Scan for the cell matching the given text and deliver its [X, Y] coordinate at center. 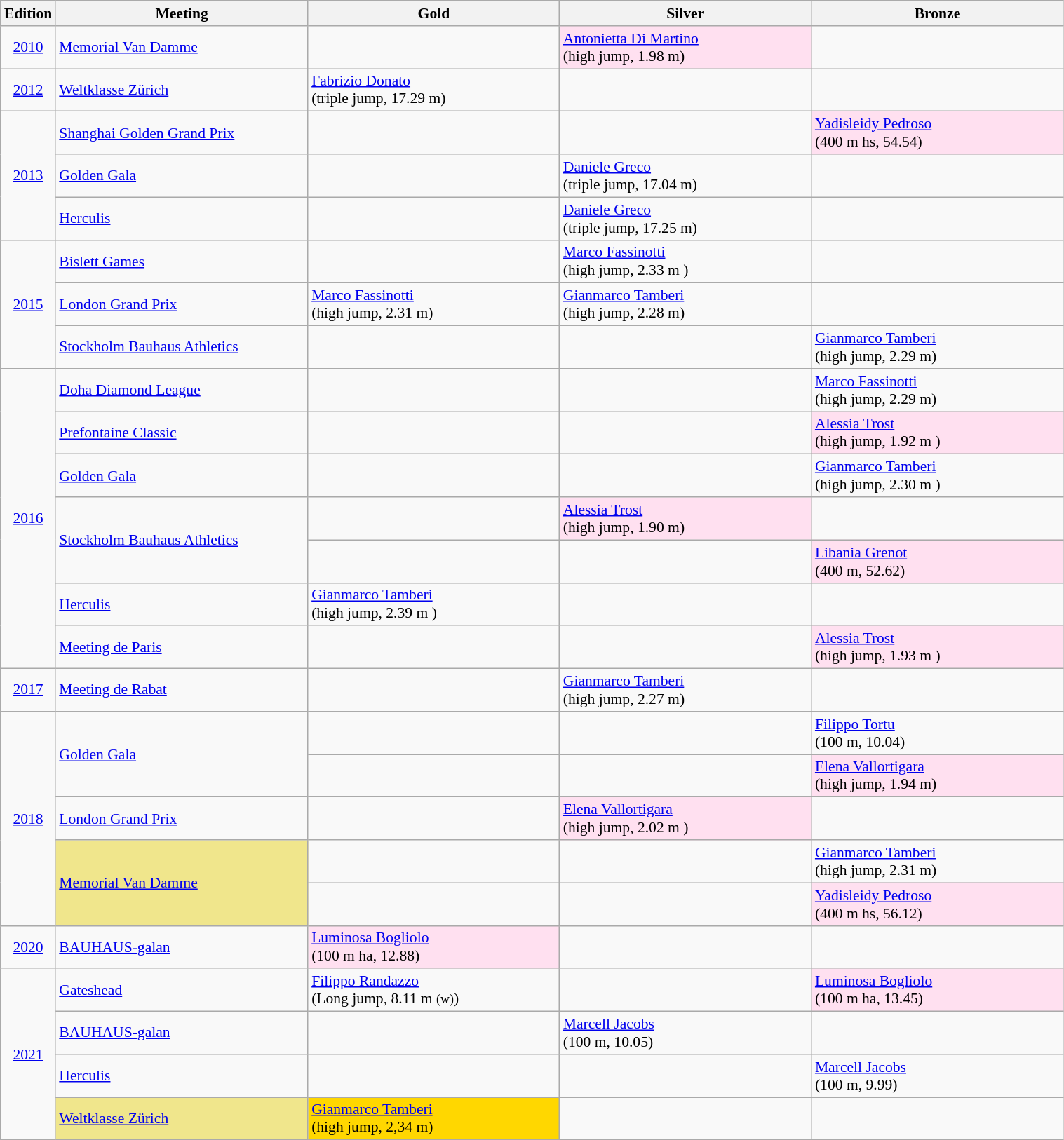
Meeting de Rabat [182, 690]
Marcell Jacobs(100 m, 9.99) [937, 1075]
Bronze [937, 13]
Luminosa Bogliolo(100 m ha, 12.88) [433, 946]
Antonietta Di Martino(high jump, 1.98 m) [686, 48]
Alessia Trost(high jump, 1.90 m) [686, 519]
Elena Vallortigara(high jump, 1.94 m) [937, 775]
Luminosa Bogliolo(100 m ha, 13.45) [937, 990]
Silver [686, 13]
2021 [28, 1054]
Gianmarco Tamberi(high jump, 2.39 m ) [433, 604]
Marco Fassinotti(high jump, 2.33 m ) [686, 261]
Shanghai Golden Grand Prix [182, 133]
Prefontaine Classic [182, 433]
Libania Grenot(400 m, 52.62) [937, 561]
Daniele Greco(triple jump, 17.04 m) [686, 175]
2010 [28, 48]
Filippo Tortu(100 m, 10.04) [937, 733]
Gianmarco Tamberi(high jump, 2.28 m) [686, 304]
Gold [433, 13]
2016 [28, 519]
Elena Vallortigara(high jump, 2.02 m ) [686, 819]
2012 [28, 90]
Yadisleidy Pedroso(400 m hs, 56.12) [937, 904]
Meeting de Paris [182, 648]
Marco Fassinotti(high jump, 2.31 m) [433, 304]
Filippo Randazzo(Long jump, 8.11 m (w)) [433, 990]
Daniele Greco(triple jump, 17.25 m) [686, 219]
Marco Fassinotti(high jump, 2.29 m) [937, 390]
Gianmarco Tamberi(high jump, 2,34 m) [433, 1119]
Gateshead [182, 990]
2017 [28, 690]
2018 [28, 819]
2015 [28, 304]
Fabrizio Donato(triple jump, 17.29 m) [433, 90]
Doha Diamond League [182, 390]
Alessia Trost(high jump, 1.93 m ) [937, 648]
Gianmarco Tamberi(high jump, 2.31 m) [937, 861]
2020 [28, 946]
Yadisleidy Pedroso(400 m hs, 54.54) [937, 133]
Marcell Jacobs(100 m, 10.05) [686, 1033]
2013 [28, 175]
Gianmarco Tamberi(high jump, 2.30 m ) [937, 475]
Meeting [182, 13]
Gianmarco Tamberi(high jump, 2.27 m) [686, 690]
Gianmarco Tamberi(high jump, 2.29 m) [937, 348]
Alessia Trost(high jump, 1.92 m ) [937, 433]
Edition [28, 13]
Bislett Games [182, 261]
